Scan for the cell matching the given text and deliver its (x, y) coordinate at center. 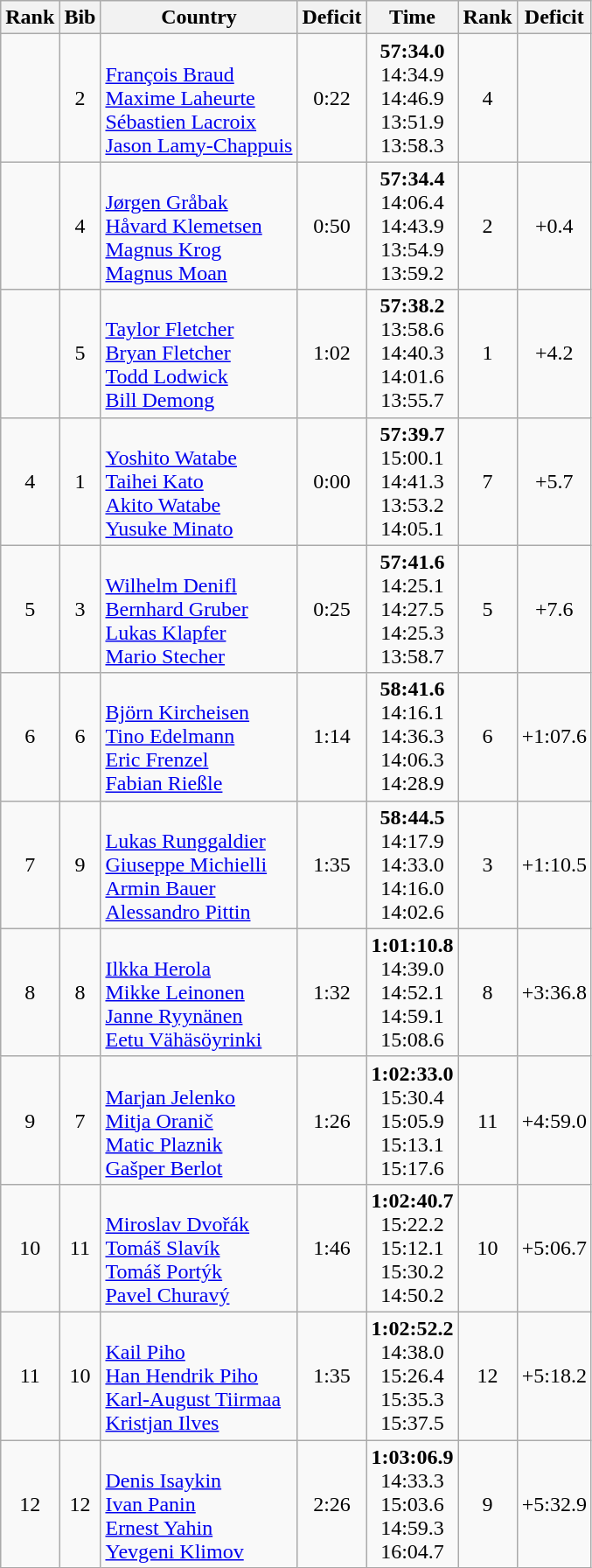
+5.7 (554, 481)
1:02:40.715:22.215:12.115:30.214:50.2 (413, 1248)
57:34.014:34.914:46.913:51.913:58.3 (413, 98)
+4:59.0 (554, 1120)
1:26 (332, 1120)
0:50 (332, 226)
Miroslav DvořákTomáš SlavíkTomáš PortýkPavel Churavý (199, 1248)
+1:07.6 (554, 737)
+5:06.7 (554, 1248)
57:34.414:06.414:43.913:54.913:59.2 (413, 226)
0:25 (332, 609)
Taylor FletcherBryan Fletcher Todd LodwickBill Demong (199, 353)
1:32 (332, 992)
1:02:33.015:30.415:05.915:13.115:17.6 (413, 1120)
Time (413, 17)
58:41.614:16.114:36.314:06.314:28.9 (413, 737)
1:46 (332, 1248)
Ilkka HerolaMikke Leinonen Janne RyynänenEetu Vähäsöyrinki (199, 992)
+4.2 (554, 353)
Yoshito WatabeTaihei KatoAkito WatabeYusuke Minato (199, 481)
Bib (80, 17)
Marjan JelenkoMitja OraničMatic PlaznikGašper Berlot (199, 1120)
2:26 (332, 1504)
Country (199, 17)
1:03:06.914:33.315:03.614:59.316:04.7 (413, 1504)
Denis IsaykinIvan PaninErnest YahinYevgeni Klimov (199, 1504)
Björn KircheisenTino EdelmannEric Frenzel Fabian Rießle (199, 737)
Kail PihoHan Hendrik PihoKarl-August TiirmaaKristjan Ilves (199, 1375)
Wilhelm DeniflBernhard GruberLukas KlapferMario Stecher (199, 609)
+7.6 (554, 609)
1:02 (332, 353)
1:14 (332, 737)
+1:10.5 (554, 864)
0:22 (332, 98)
57:38.213:58.614:40.314:01.613:55.7 (413, 353)
+3:36.8 (554, 992)
57:39.715:00.114:41.313:53.214:05.1 (413, 481)
58:44.514:17.914:33.014:16.014:02.6 (413, 864)
1:01:10.814:39.014:52.114:59.115:08.6 (413, 992)
0:00 (332, 481)
Jørgen GråbakHåvard KlemetsenMagnus KrogMagnus Moan (199, 226)
+0.4 (554, 226)
+5:18.2 (554, 1375)
François BraudMaxime LaheurteSébastien LacroixJason Lamy-Chappuis (199, 98)
+5:32.9 (554, 1504)
57:41.614:25.114:27.514:25.313:58.7 (413, 609)
Lukas RunggaldierGiuseppe MichielliArmin BauerAlessandro Pittin (199, 864)
1:02:52.214:38.015:26.415:35.315:37.5 (413, 1375)
